Search for the cell housing the specified text and yield its (X, Y) center coordinate. 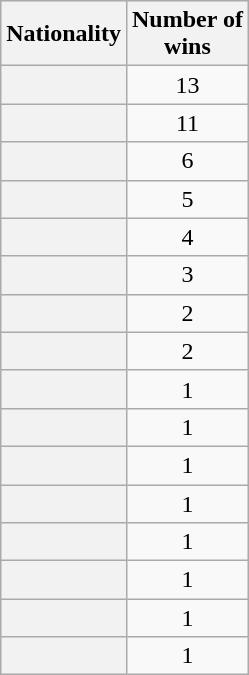
Nationality (64, 34)
6 (187, 161)
13 (187, 85)
3 (187, 275)
11 (187, 123)
Number ofwins (187, 34)
4 (187, 237)
5 (187, 199)
